For the text-containing cell, return its midpoint in (X, Y) coordinate format. 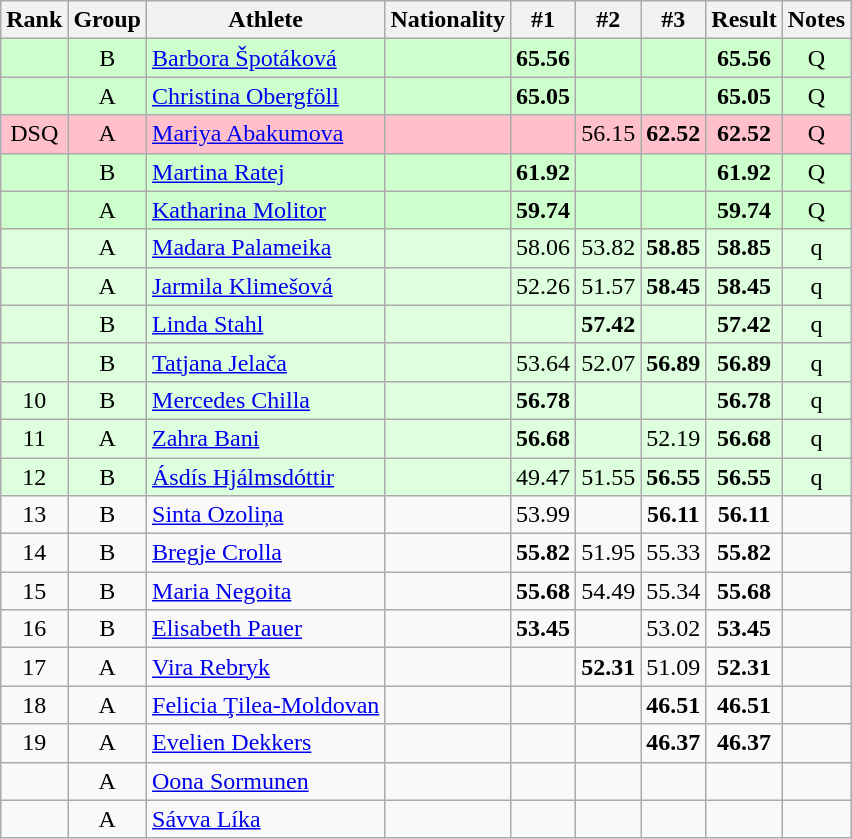
Rank (34, 20)
58.06 (544, 248)
11 (34, 438)
Christina Obergföll (266, 96)
Tatjana Jelača (266, 362)
Oona Sormunen (266, 781)
17 (34, 667)
18 (34, 705)
#2 (608, 20)
16 (34, 629)
#3 (674, 20)
19 (34, 743)
49.47 (544, 477)
Felicia Ţilea-Moldovan (266, 705)
Sávva Líka (266, 819)
Barbora Špotáková (266, 58)
Vira Rebryk (266, 667)
Mercedes Chilla (266, 400)
Nationality (448, 20)
54.49 (608, 591)
Mariya Abakumova (266, 134)
Martina Ratej (266, 172)
Evelien Dekkers (266, 743)
DSQ (34, 134)
Elisabeth Pauer (266, 629)
53.02 (674, 629)
Group (108, 20)
15 (34, 591)
53.64 (544, 362)
Athlete (266, 20)
55.34 (674, 591)
Zahra Bani (266, 438)
Sinta Ozoliņa (266, 515)
52.19 (674, 438)
Notes (816, 20)
51.09 (674, 667)
56.15 (608, 134)
Jarmila Klimešová (266, 286)
51.55 (608, 477)
#1 (544, 20)
53.82 (608, 248)
53.99 (544, 515)
10 (34, 400)
52.26 (544, 286)
Katharina Molitor (266, 210)
55.33 (674, 553)
14 (34, 553)
13 (34, 515)
Madara Palameika (266, 248)
Maria Negoita (266, 591)
Ásdís Hjálmsdóttir (266, 477)
51.57 (608, 286)
Result (744, 20)
51.95 (608, 553)
Linda Stahl (266, 324)
12 (34, 477)
52.07 (608, 362)
Bregje Crolla (266, 553)
